Determine the (x, y) coordinate at the center of the cell enclosing the given text.  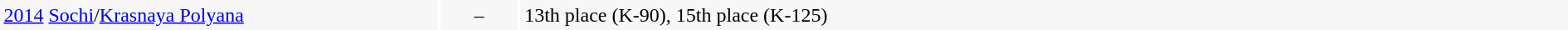
– (480, 15)
13th place (K-90), 15th place (K-125) (1045, 15)
2014 Sochi/Krasnaya Polyana (219, 15)
